Pinpoint the cell where the given text exists, returning its (X, Y) midpoint coordinate. 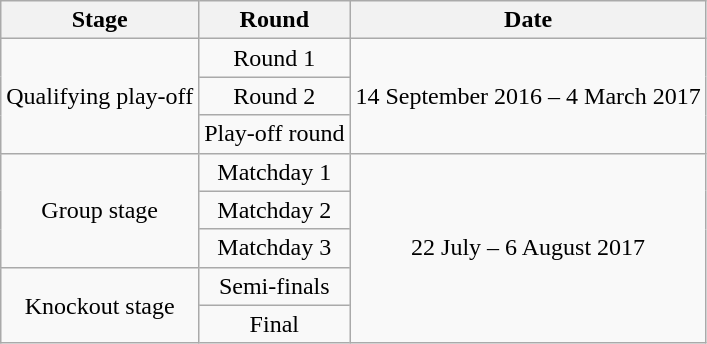
Matchday 3 (274, 248)
Play-off round (274, 134)
Stage (100, 20)
Final (274, 324)
Matchday 2 (274, 210)
Round 2 (274, 96)
Group stage (100, 210)
Round (274, 20)
14 September 2016 – 4 March 2017 (528, 96)
22 July – 6 August 2017 (528, 248)
Date (528, 20)
Knockout stage (100, 305)
Semi-finals (274, 286)
Qualifying play-off (100, 96)
Matchday 1 (274, 172)
Round 1 (274, 58)
